Identify which cell holds the provided text, then report its (X, Y) central coordinate. 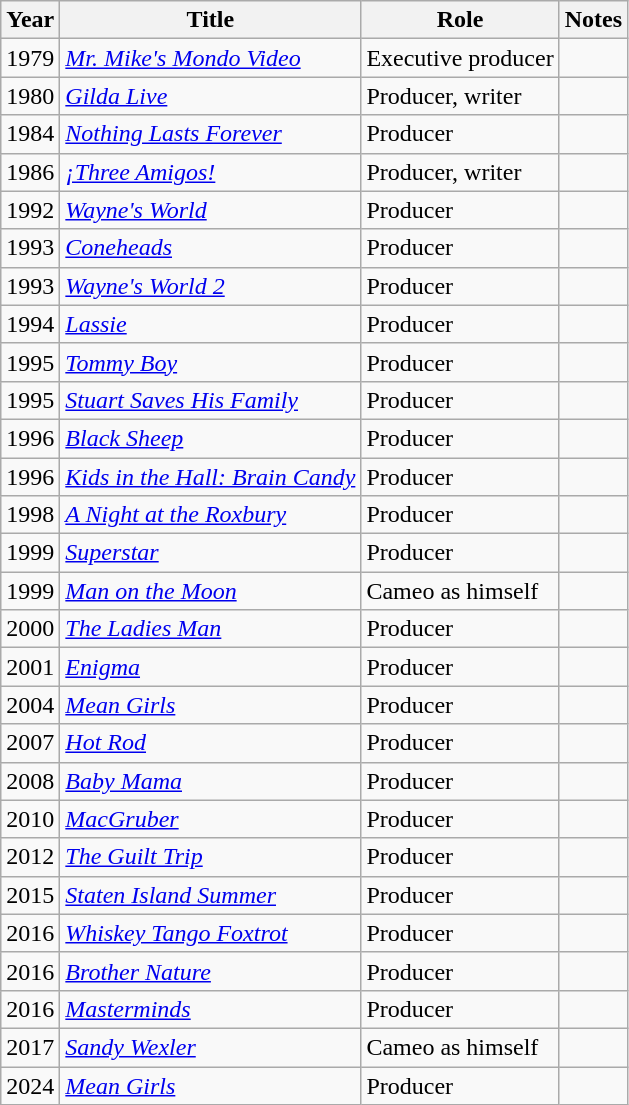
Wayne's World (210, 210)
1980 (30, 96)
A Night at the Roxbury (210, 515)
The Ladies Man (210, 629)
2000 (30, 629)
2015 (30, 895)
Executive producer (460, 58)
Staten Island Summer (210, 895)
Year (30, 20)
Brother Nature (210, 971)
Nothing Lasts Forever (210, 134)
Baby Mama (210, 781)
2024 (30, 1085)
Man on the Moon (210, 591)
Notes (593, 20)
Stuart Saves His Family (210, 400)
Coneheads (210, 248)
2017 (30, 1047)
Masterminds (210, 1009)
1998 (30, 515)
1984 (30, 134)
1979 (30, 58)
Black Sheep (210, 438)
Wayne's World 2 (210, 286)
Whiskey Tango Foxtrot (210, 933)
Tommy Boy (210, 362)
The Guilt Trip (210, 857)
Title (210, 20)
2001 (30, 667)
Gilda Live (210, 96)
2012 (30, 857)
Role (460, 20)
¡Three Amigos! (210, 172)
2008 (30, 781)
Superstar (210, 553)
Hot Rod (210, 743)
2004 (30, 705)
Sandy Wexler (210, 1047)
Enigma (210, 667)
Lassie (210, 324)
Kids in the Hall: Brain Candy (210, 477)
MacGruber (210, 819)
1992 (30, 210)
Mr. Mike's Mondo Video (210, 58)
2010 (30, 819)
1994 (30, 324)
2007 (30, 743)
1986 (30, 172)
